From the cell containing the given text, extract its center point as [X, Y] coordinate. 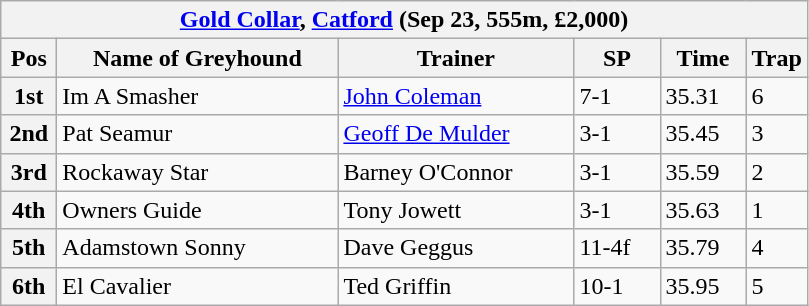
35.31 [703, 96]
Trap [776, 58]
John Coleman [456, 96]
3 [776, 134]
Ted Griffin [456, 286]
Time [703, 58]
Gold Collar, Catford (Sep 23, 555m, £2,000) [404, 20]
3rd [29, 172]
Pos [29, 58]
2 [776, 172]
Im A Smasher [198, 96]
35.95 [703, 286]
Rockaway Star [198, 172]
Geoff De Mulder [456, 134]
Barney O'Connor [456, 172]
1 [776, 210]
Pat Seamur [198, 134]
Adamstown Sonny [198, 248]
35.79 [703, 248]
6 [776, 96]
El Cavalier [198, 286]
5th [29, 248]
2nd [29, 134]
Tony Jowett [456, 210]
Dave Geggus [456, 248]
35.59 [703, 172]
7-1 [617, 96]
10-1 [617, 286]
4th [29, 210]
Trainer [456, 58]
Owners Guide [198, 210]
1st [29, 96]
Name of Greyhound [198, 58]
SP [617, 58]
35.63 [703, 210]
5 [776, 286]
6th [29, 286]
4 [776, 248]
35.45 [703, 134]
11-4f [617, 248]
